Provide the [X, Y] coordinate of the cell's center where the given text is located.  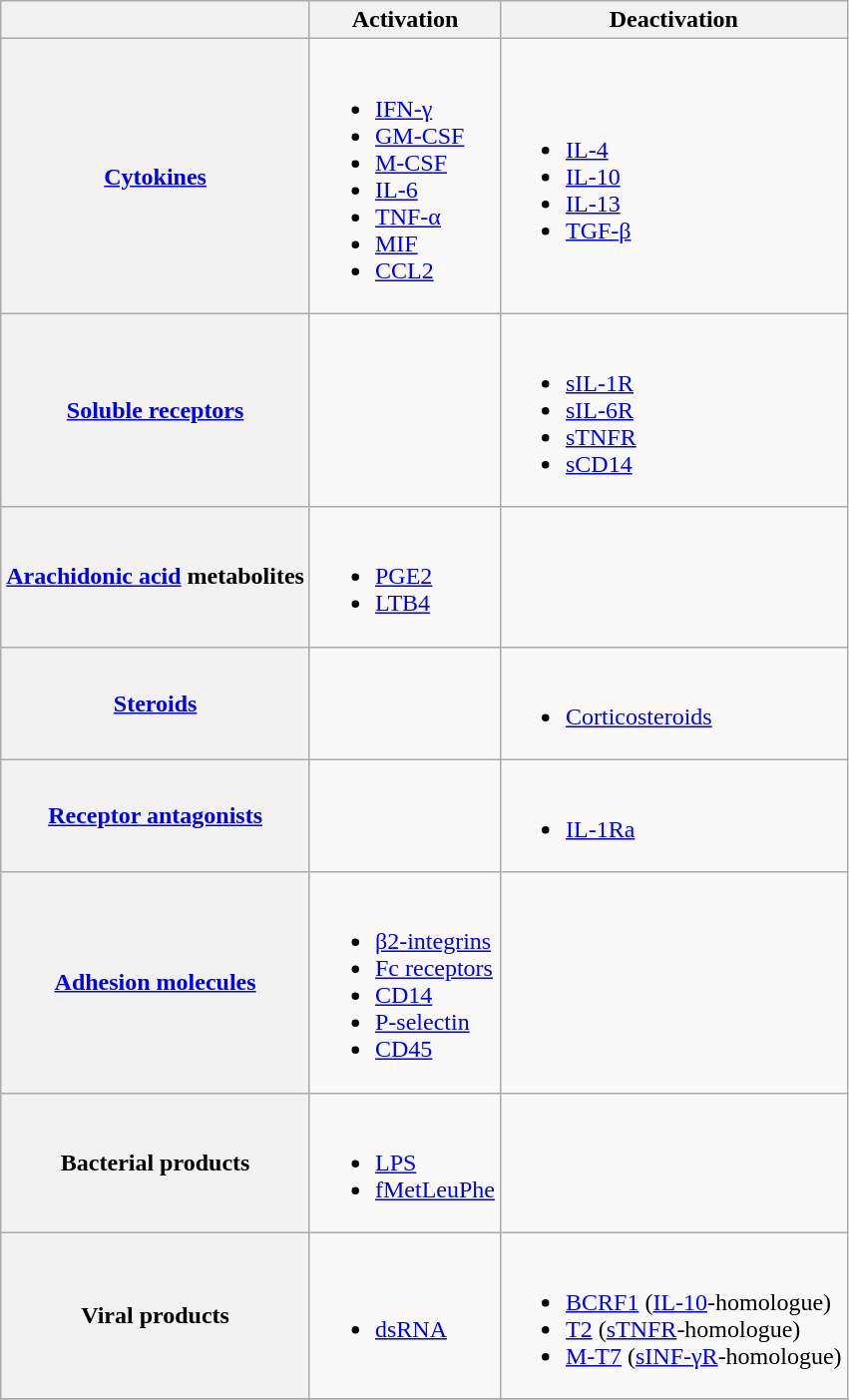
Adhesion molecules [156, 982]
Receptor antagonists [156, 816]
IL-1Ra [673, 816]
sIL-1RsIL-6RsTNFRsCD14 [673, 410]
LPSfMetLeuPhe [405, 1163]
BCRF1 (IL-10-homologue)T2 (sTNFR-homologue)M-T7 (sINF-γR-homologue) [673, 1315]
Steroids [156, 702]
β2-integrinsFc receptorsCD14P-selectinCD45 [405, 982]
Activation [405, 20]
Viral products [156, 1315]
Cytokines [156, 176]
PGE2LTB4 [405, 577]
Arachidonic acid metabolites [156, 577]
dsRNA [405, 1315]
Corticosteroids [673, 702]
IFN-γGM-CSFM-CSFIL-6TNF-αMIFCCL2 [405, 176]
Soluble receptors [156, 410]
Bacterial products [156, 1163]
Deactivation [673, 20]
IL-4IL-10IL-13TGF-β [673, 176]
